Find where the given text appears and provide that cell's center as [x, y] coordinate. 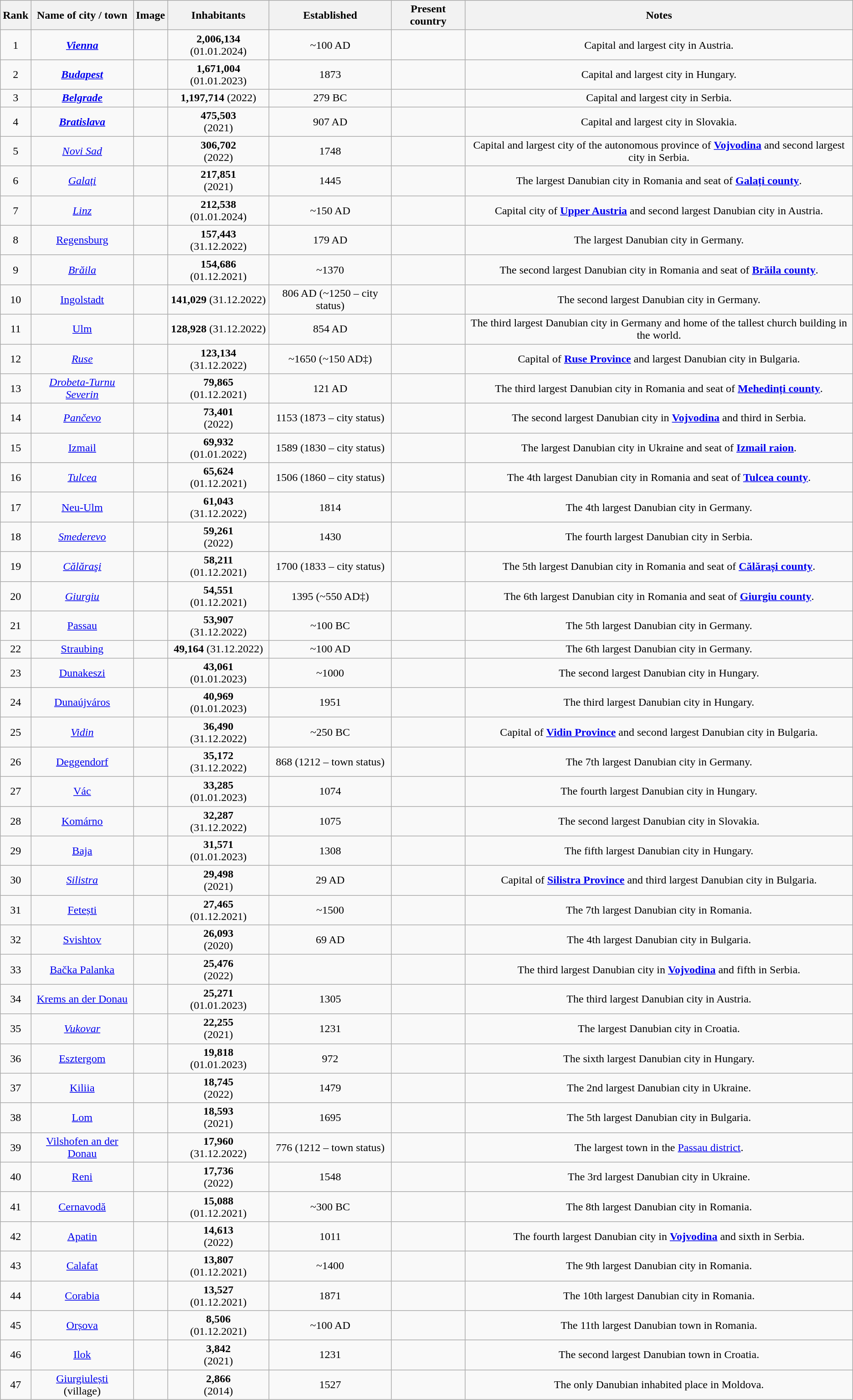
217,851(2021) [219, 181]
Vienna [82, 45]
212,538(01.01.2024) [219, 211]
Capital of Vidin Province and second largest Danubian city in Bulgaria. [659, 732]
1,671,004 (01.01.2023) [219, 75]
The 5th largest Danubian city in Romania and seat of Călărași county. [659, 566]
79,865(01.12.2021) [219, 388]
31,571(01.01.2023) [219, 851]
~1650 (~150 AD‡) [330, 358]
972 [330, 1059]
2,006,134(01.01.2024) [219, 45]
69,932(01.01.2022) [219, 448]
Bratislava [82, 121]
141,029 (31.12.2022) [219, 299]
The 6th largest Danubian city in Romania and seat of Giurgiu county. [659, 596]
10 [15, 299]
2,866(2014) [219, 1385]
Ingolstadt [82, 299]
8,506(01.12.2021) [219, 1326]
~1000 [330, 673]
29 [15, 851]
Capital and largest city in Hungary. [659, 75]
Straubing [82, 649]
~1500 [330, 910]
46 [15, 1355]
776 (1212 – town status) [330, 1147]
The 3rd largest Danubian city in Ukraine. [659, 1177]
45 [15, 1326]
49,164 (31.12.2022) [219, 649]
806 AD (~1250 – city status) [330, 299]
The third largest Danubian city in Germany and home of the tallest church building in the world. [659, 329]
Cernavodă [82, 1206]
The largest town in the Passau district. [659, 1147]
~300 BC [330, 1206]
3,842(2021) [219, 1355]
14,613(2022) [219, 1236]
868 (1212 – town status) [330, 761]
11 [15, 329]
Ulm [82, 329]
36,490(31.12.2022) [219, 732]
1153 (1873 – city status) [330, 418]
The second largest Danubian city in Romania and seat of Brăila county. [659, 270]
Svishtov [82, 940]
Image [150, 15]
Drobeta-Turnu Severin [82, 388]
~100 BC [330, 625]
Neu-Ulm [82, 507]
22,255(2021) [219, 1028]
35 [15, 1028]
The largest Danubian city in Ukraine and seat of Izmail raion. [659, 448]
32,287(31.12.2022) [219, 821]
The 9th largest Danubian city in Romania. [659, 1266]
The second largest Danubian city in Germany. [659, 299]
306,702(2022) [219, 151]
Silistra [82, 881]
1075 [330, 821]
Name of city / town [82, 15]
Capital and largest city of the autonomous province of Vojvodina and second largest city in Serbia. [659, 151]
1695 [330, 1118]
1 [15, 45]
~150 AD [330, 211]
The fourth largest Danubian city in Vojvodina and sixth in Serbia. [659, 1236]
40,969(01.01.2023) [219, 702]
Komárno [82, 821]
Pančevo [82, 418]
Capital of Ruse Province and largest Danubian city in Bulgaria. [659, 358]
69 AD [330, 940]
279 BC [330, 98]
33 [15, 969]
Notes [659, 15]
Fetești [82, 910]
179 AD [330, 240]
Capital and largest city in Serbia. [659, 98]
29,498(2021) [219, 881]
1074 [330, 791]
Budapest [82, 75]
~1370 [330, 270]
18 [15, 537]
21 [15, 625]
1011 [330, 1236]
23 [15, 673]
Esztergom [82, 1059]
The 8th largest Danubian city in Romania. [659, 1206]
19 [15, 566]
1395 (~550 AD‡) [330, 596]
854 AD [330, 329]
43 [15, 1266]
20 [15, 596]
36 [15, 1059]
26,093(2020) [219, 940]
The 4th largest Danubian city in Germany. [659, 507]
Giurgiu [82, 596]
Orșova [82, 1326]
Giurgiulești(village) [82, 1385]
1527 [330, 1385]
128,928 (31.12.2022) [219, 329]
39 [15, 1147]
Brăila [82, 270]
42 [15, 1236]
Kiliia [82, 1088]
157,443(31.12.2022) [219, 240]
7 [15, 211]
5 [15, 151]
~1400 [330, 1266]
Passau [82, 625]
The largest Danubian city in Germany. [659, 240]
12 [15, 358]
123,134(31.12.2022) [219, 358]
59,261(2022) [219, 537]
65,624(01.12.2021) [219, 478]
Reni [82, 1177]
Novi Sad [82, 151]
Ruse [82, 358]
The largest Danubian city in Romania and seat of Galați county. [659, 181]
Smederevo [82, 537]
1,197,714 (2022) [219, 98]
Capital and largest city in Austria. [659, 45]
The second largest Danubian city in Vojvodina and third in Serbia. [659, 418]
14 [15, 418]
58,211(01.12.2021) [219, 566]
1700 (1833 – city status) [330, 566]
19,818(01.01.2023) [219, 1059]
1871 [330, 1296]
~250 BC [330, 732]
73,401(2022) [219, 418]
The largest Danubian city in Croatia. [659, 1028]
30 [15, 881]
907 AD [330, 121]
2 [15, 75]
The 10th largest Danubian city in Romania. [659, 1296]
43,061(01.01.2023) [219, 673]
The fourth largest Danubian city in Hungary. [659, 791]
The 4th largest Danubian city in Romania and seat of Tulcea county. [659, 478]
18,745(2022) [219, 1088]
1445 [330, 181]
13 [15, 388]
Linz [82, 211]
The third largest Danubian city in Romania and seat of Mehedinți county. [659, 388]
1814 [330, 507]
The 7th largest Danubian city in Romania. [659, 910]
4 [15, 121]
Izmail [82, 448]
54,551(01.12.2021) [219, 596]
Ilok [82, 1355]
31 [15, 910]
1430 [330, 537]
Baja [82, 851]
Tulcea [82, 478]
Călăraşi [82, 566]
47 [15, 1385]
The second largest Danubian city in Slovakia. [659, 821]
35,172(31.12.2022) [219, 761]
Capital and largest city in Slovakia. [659, 121]
The 5th largest Danubian city in Germany. [659, 625]
The third largest Danubian city in Vojvodina and fifth in Serbia. [659, 969]
The 11th largest Danubian town in Romania. [659, 1326]
The 4th largest Danubian city in Bulgaria. [659, 940]
26 [15, 761]
1479 [330, 1088]
Dunakeszi [82, 673]
1748 [330, 151]
22 [15, 649]
24 [15, 702]
27,465(01.12.2021) [219, 910]
Vidin [82, 732]
Bačka Palanka [82, 969]
53,907(31.12.2022) [219, 625]
13,527(01.12.2021) [219, 1296]
Belgrade [82, 98]
1305 [330, 999]
Galați [82, 181]
9 [15, 270]
41 [15, 1206]
1308 [330, 851]
1548 [330, 1177]
61,043(31.12.2022) [219, 507]
Deggendorf [82, 761]
3 [15, 98]
Krems an der Donau [82, 999]
1506 (1860 – city status) [330, 478]
15 [15, 448]
Vác [82, 791]
154,686(01.12.2021) [219, 270]
Established [330, 15]
32 [15, 940]
38 [15, 1118]
Lom [82, 1118]
Present country [428, 15]
The 6th largest Danubian city in Germany. [659, 649]
28 [15, 821]
33,285(01.01.2023) [219, 791]
18,593(2021) [219, 1118]
17,736(2022) [219, 1177]
6 [15, 181]
The third largest Danubian city in Hungary. [659, 702]
34 [15, 999]
8 [15, 240]
37 [15, 1088]
Capital of Silistra Province and third largest Danubian city in Bulgaria. [659, 881]
The second largest Danubian town in Croatia. [659, 1355]
13,807(01.12.2021) [219, 1266]
29 AD [330, 881]
Calafat [82, 1266]
16 [15, 478]
The fourth largest Danubian city in Serbia. [659, 537]
40 [15, 1177]
The 5th largest Danubian city in Bulgaria. [659, 1118]
25 [15, 732]
1951 [330, 702]
475,503(2021) [219, 121]
15,088(01.12.2021) [219, 1206]
Vilshofen an der Donau [82, 1147]
The sixth largest Danubian city in Hungary. [659, 1059]
Dunaújváros [82, 702]
Corabia [82, 1296]
17 [15, 507]
Apatin [82, 1236]
The only Danubian inhabited place in Moldova. [659, 1385]
The 2nd largest Danubian city in Ukraine. [659, 1088]
The third largest Danubian city in Austria. [659, 999]
Capital city of Upper Austria and second largest Danubian city in Austria. [659, 211]
Inhabitants [219, 15]
Vukovar [82, 1028]
27 [15, 791]
1589 (1830 – city status) [330, 448]
The fifth largest Danubian city in Hungary. [659, 851]
17,960(31.12.2022) [219, 1147]
25,271(01.01.2023) [219, 999]
121 AD [330, 388]
25,476(2022) [219, 969]
Rank [15, 15]
1873 [330, 75]
Regensburg [82, 240]
The second largest Danubian city in Hungary. [659, 673]
The 7th largest Danubian city in Germany. [659, 761]
44 [15, 1296]
